Find where the given text appears and provide that cell's center as (X, Y) coordinate. 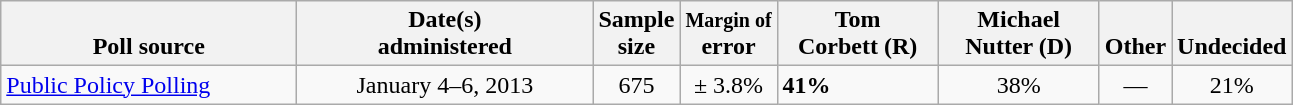
675 (636, 85)
Undecided (1232, 34)
41% (858, 85)
— (1135, 85)
± 3.8% (728, 85)
Date(s)administered (445, 34)
Margin oferror (728, 34)
Other (1135, 34)
21% (1232, 85)
38% (1018, 85)
TomCorbett (R) (858, 34)
Public Policy Polling (149, 85)
January 4–6, 2013 (445, 85)
Poll source (149, 34)
Samplesize (636, 34)
MichaelNutter (D) (1018, 34)
